Identify which cell holds the provided text, then report its [X, Y] central coordinate. 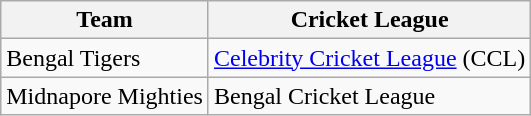
Cricket League [369, 20]
Bengal Cricket League [369, 96]
Bengal Tigers [105, 58]
Celebrity Cricket League (CCL) [369, 58]
Midnapore Mighties [105, 96]
Team [105, 20]
